Return (X, Y) of the center of cell containing provided text 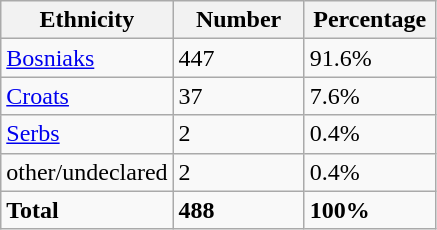
7.6% (370, 96)
Ethnicity (87, 20)
Total (87, 210)
447 (238, 58)
Number (238, 20)
91.6% (370, 58)
other/undeclared (87, 172)
Serbs (87, 134)
Bosniaks (87, 58)
100% (370, 210)
37 (238, 96)
Percentage (370, 20)
488 (238, 210)
Croats (87, 96)
